Return the (x, y) coordinate for the center point of the cell that contains the specified text.  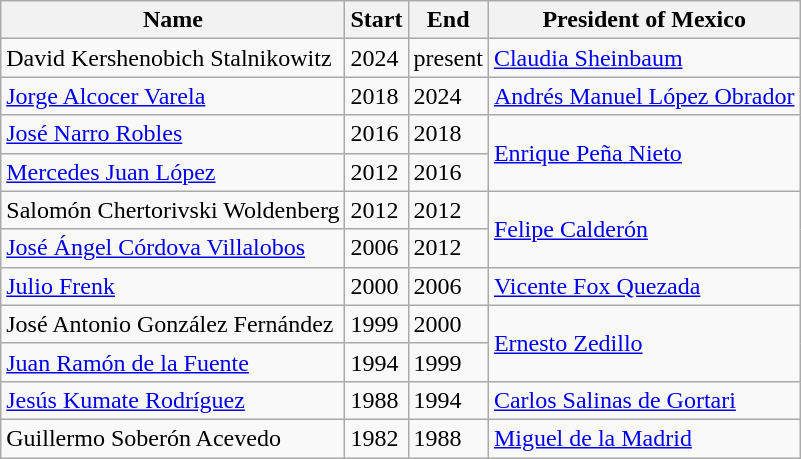
1982 (376, 438)
Felipe Calderón (644, 229)
Salomón Chertorivski Woldenberg (173, 210)
José Ángel Córdova Villalobos (173, 248)
Claudia Sheinbaum (644, 58)
Mercedes Juan López (173, 172)
Miguel de la Madrid (644, 438)
José Narro Robles (173, 134)
End (448, 20)
Carlos Salinas de Gortari (644, 400)
Juan Ramón de la Fuente (173, 362)
Jorge Alcocer Varela (173, 96)
Ernesto Zedillo (644, 343)
Enrique Peña Nieto (644, 153)
President of Mexico (644, 20)
Guillermo Soberón Acevedo (173, 438)
David Kershenobich Stalnikowitz (173, 58)
Jesús Kumate Rodríguez (173, 400)
Julio Frenk (173, 286)
Start (376, 20)
Andrés Manuel López Obrador (644, 96)
Name (173, 20)
José Antonio González Fernández (173, 324)
present (448, 58)
Vicente Fox Quezada (644, 286)
